Capture the cell that displays the provided text and extract its [X, Y] central coordinate. 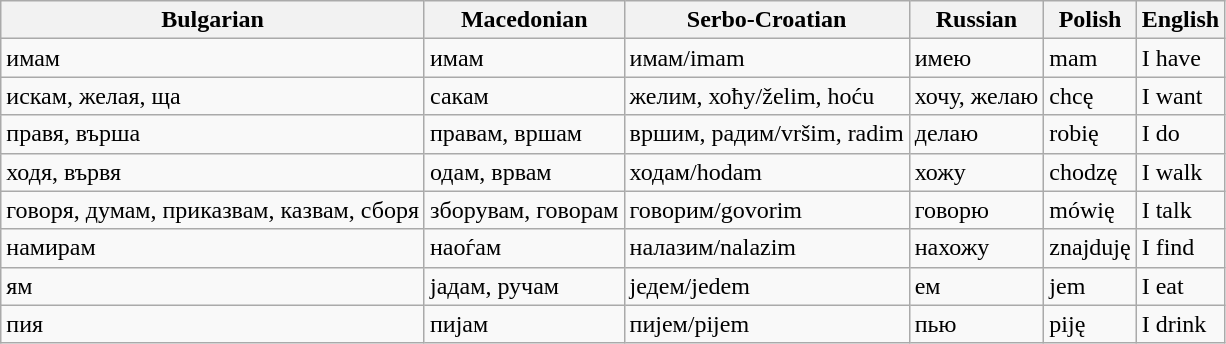
mówię [1090, 210]
I walk [1180, 172]
robię [1090, 134]
делаю [976, 134]
имею [976, 58]
одам, врвам [524, 172]
пью [976, 324]
хочу, желаю [976, 96]
пијем/pijem [766, 324]
налазим/nalazim [766, 248]
желим, хоћу/želim, hoću [766, 96]
mam [1090, 58]
I want [1180, 96]
вршим, радим/vršim, radim [766, 134]
пијам [524, 324]
I do [1180, 134]
пия [213, 324]
наоѓам [524, 248]
правя, върша [213, 134]
chcę [1090, 96]
хожу [976, 172]
Macedonian [524, 20]
правам, вршам [524, 134]
говорю [976, 210]
једем/jedem [766, 286]
зборувам, говорам [524, 210]
Polish [1090, 20]
Russian [976, 20]
намирам [213, 248]
Bulgarian [213, 20]
piję [1090, 324]
ходя, вървя [213, 172]
нахожу [976, 248]
говорим/govorim [766, 210]
јадам, ручам [524, 286]
I find [1180, 248]
ем [976, 286]
говоря, думам, приказвам, казвам, сборя [213, 210]
имам/imam [766, 58]
ям [213, 286]
ходам/hodam [766, 172]
I talk [1180, 210]
искам, желая, ща [213, 96]
Serbо-Croatian [766, 20]
сакам [524, 96]
I drink [1180, 324]
jem [1090, 286]
znajduję [1090, 248]
I eat [1180, 286]
I have [1180, 58]
English [1180, 20]
chodzę [1090, 172]
